Pinpoint the cell where the given text exists, returning its (x, y) midpoint coordinate. 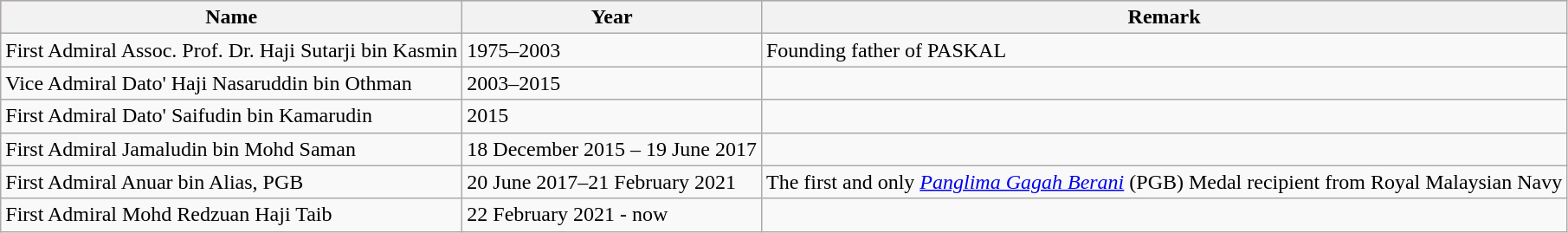
First Admiral Anuar bin Alias, PGB (232, 182)
22 February 2021 - now (612, 215)
First Admiral Mohd Redzuan Haji Taib (232, 215)
2003–2015 (612, 83)
2015 (612, 116)
Year (612, 17)
18 December 2015 – 19 June 2017 (612, 149)
Name (232, 17)
First Admiral Dato' Saifudin bin Kamarudin (232, 116)
Founding father of PASKAL (1164, 50)
20 June 2017–21 February 2021 (612, 182)
First Admiral Jamaludin bin Mohd Saman (232, 149)
1975–2003 (612, 50)
First Admiral Assoc. Prof. Dr. Haji Sutarji bin Kasmin (232, 50)
Vice Admiral Dato' Haji Nasaruddin bin Othman (232, 83)
The first and only Panglima Gagah Berani (PGB) Medal recipient from Royal Malaysian Navy (1164, 182)
Remark (1164, 17)
